Find where the given text appears and provide that cell's center as [X, Y] coordinate. 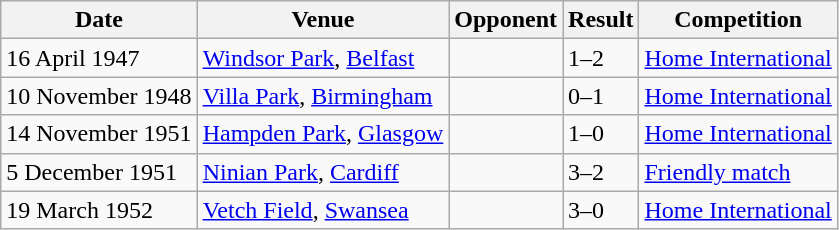
Vetch Field, Swansea [323, 210]
Friendly match [738, 172]
Date [99, 20]
0–1 [601, 96]
16 April 1947 [99, 58]
Hampden Park, Glasgow [323, 134]
Competition [738, 20]
10 November 1948 [99, 96]
Windsor Park, Belfast [323, 58]
5 December 1951 [99, 172]
Opponent [506, 20]
19 March 1952 [99, 210]
Villa Park, Birmingham [323, 96]
Venue [323, 20]
Ninian Park, Cardiff [323, 172]
3–2 [601, 172]
1–0 [601, 134]
14 November 1951 [99, 134]
Result [601, 20]
3–0 [601, 210]
1–2 [601, 58]
